Capture the cell that displays the provided text and extract its [X, Y] central coordinate. 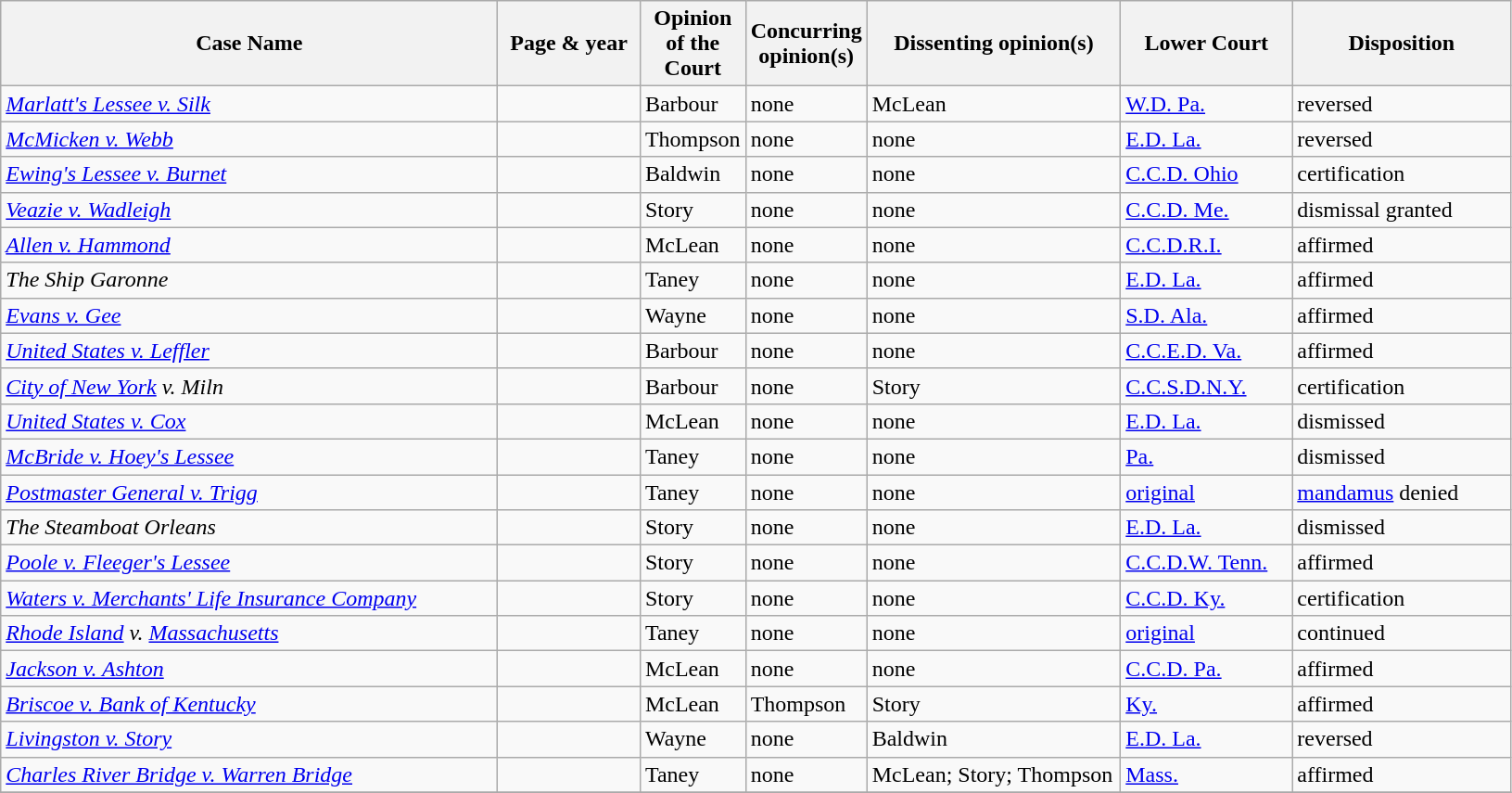
Mass. [1207, 774]
mandamus denied [1402, 492]
Case Name [249, 44]
C.C.D. Ky. [1207, 598]
Concurring opinion(s) [807, 44]
McLean; Story; Thompson [994, 774]
Jackson v. Ashton [249, 669]
United States v. Leffler [249, 351]
City of New York v. Miln [249, 386]
Allen v. Hammond [249, 245]
W.D. Pa. [1207, 104]
C.C.D. Ohio [1207, 174]
Ewing's Lessee v. Burnet [249, 174]
Poole v. Fleeger's Lessee [249, 563]
Rhode Island v. Massachusetts [249, 633]
C.C.E.D. Va. [1207, 351]
Lower Court [1207, 44]
McMicken v. Webb [249, 139]
Charles River Bridge v. Warren Bridge [249, 774]
Marlatt's Lessee v. Silk [249, 104]
Disposition [1402, 44]
Opinion of the Court [692, 44]
Postmaster General v. Trigg [249, 492]
The Ship Garonne [249, 280]
Waters v. Merchants' Life Insurance Company [249, 598]
C.C.D.W. Tenn. [1207, 563]
continued [1402, 633]
C.C.S.D.N.Y. [1207, 386]
Evans v. Gee [249, 315]
United States v. Cox [249, 421]
S.D. Ala. [1207, 315]
Veazie v. Wadleigh [249, 210]
C.C.D.R.I. [1207, 245]
C.C.D. Pa. [1207, 669]
dismissal granted [1402, 210]
C.C.D. Me. [1207, 210]
Pa. [1207, 456]
Livingston v. Story [249, 739]
Dissenting opinion(s) [994, 44]
McBride v. Hoey's Lessee [249, 456]
Page & year [569, 44]
Ky. [1207, 704]
The Steamboat Orleans [249, 528]
Briscoe v. Bank of Kentucky [249, 704]
